Return (X, Y) of the center of cell containing provided text 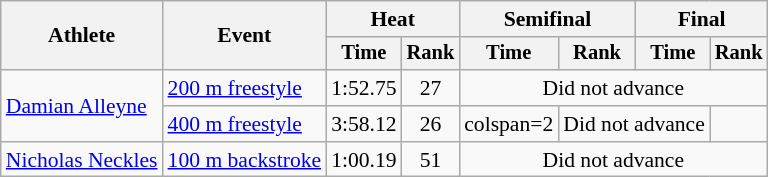
Heat (392, 19)
27 (431, 88)
Damian Alleyne (82, 106)
26 (431, 124)
Athlete (82, 36)
Semifinal (548, 19)
Final (702, 19)
1:52.75 (364, 88)
Event (245, 36)
200 m freestyle (245, 88)
3:58.12 (364, 124)
400 m freestyle (245, 124)
colspan=2 (508, 124)
